Return [x, y] of the center of cell containing provided text 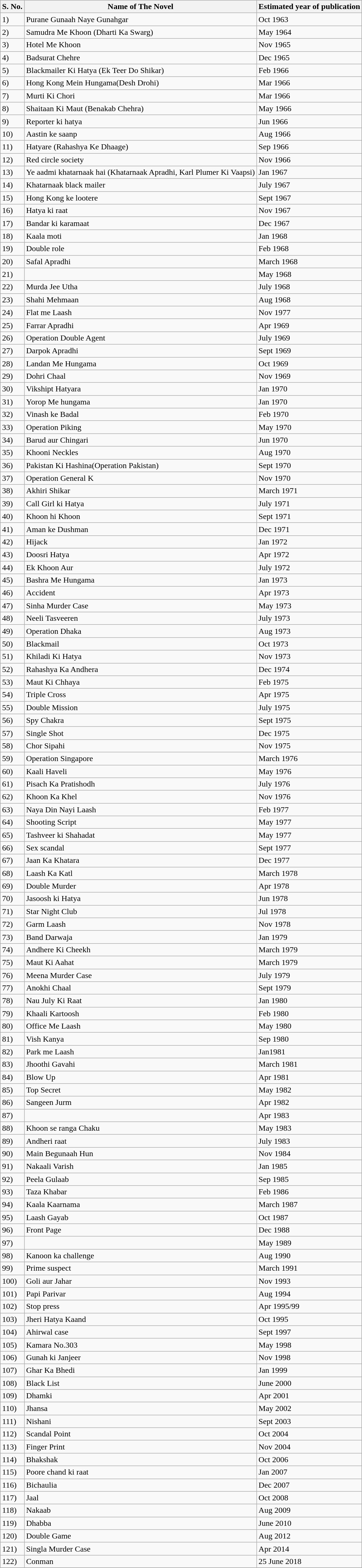
July 1971 [309, 504]
71) [12, 911]
Sex scandal [140, 848]
45) [12, 580]
Nov 1969 [309, 376]
Feb 1977 [309, 810]
Sept 1970 [309, 465]
10) [12, 134]
Sep 1980 [309, 1039]
May 1983 [309, 1128]
Rahashya Ka Andhera [140, 669]
Operation General K [140, 478]
Jan 1968 [309, 236]
5) [12, 70]
44) [12, 568]
Peela Gulaab [140, 1179]
Khoon se ranga Chaku [140, 1128]
Dohri Chaal [140, 376]
Khiladi Ki Hatya [140, 657]
May 1980 [309, 1026]
Dec 1977 [309, 861]
Nov 1967 [309, 211]
83) [12, 1064]
Purane Gunaah Naye Gunahgar [140, 19]
Nov 1965 [309, 45]
66) [12, 848]
Office Me Laash [140, 1026]
42) [12, 542]
115) [12, 1472]
80) [12, 1026]
Aman ke Dushman [140, 529]
Dec 1971 [309, 529]
Sep 1985 [309, 1179]
Bandar ki karamaat [140, 223]
Badsurat Chehre [140, 58]
Jun 1970 [309, 440]
Aastin ke saanp [140, 134]
Apr 1972 [309, 554]
July 1967 [309, 185]
88) [12, 1128]
Feb 1968 [309, 249]
Hotel Me Khoon [140, 45]
29) [12, 376]
81) [12, 1039]
Apr 1983 [309, 1115]
55) [12, 707]
March 1991 [309, 1268]
94) [12, 1205]
July 1979 [309, 975]
49) [12, 631]
Maut Ki Chhaya [140, 682]
May 1973 [309, 606]
Farrar Apradhi [140, 325]
Jan 2007 [309, 1472]
86) [12, 1103]
Jan 1973 [309, 580]
Oct 1973 [309, 644]
March 1978 [309, 873]
101) [12, 1294]
Nov 1998 [309, 1357]
67) [12, 861]
99) [12, 1268]
May 1989 [309, 1243]
104) [12, 1332]
59) [12, 758]
26) [12, 338]
57) [12, 733]
79) [12, 1014]
Apr 1969 [309, 325]
Red circle society [140, 160]
84) [12, 1077]
22) [12, 287]
Barud aur Chingari [140, 440]
51) [12, 657]
120) [12, 1536]
Nov 1973 [309, 657]
58) [12, 746]
121) [12, 1549]
Hatyare (Rahashya Ke Dhaage) [140, 147]
Operation Double Agent [140, 338]
May 1966 [309, 108]
Sept 2003 [309, 1421]
Andheri raat [140, 1141]
90) [12, 1153]
Jul 1978 [309, 911]
40) [12, 516]
98) [12, 1256]
62) [12, 797]
Laash Ka Katl [140, 873]
Dec 1967 [309, 223]
Stop press [140, 1306]
July 1975 [309, 707]
Khatarnaak black mailer [140, 185]
Feb 1986 [309, 1192]
June 2000 [309, 1383]
Sept 1997 [309, 1332]
Maut Ki Aahat [140, 962]
Dhabba [140, 1523]
Hatya ki raat [140, 211]
Jan 1985 [309, 1166]
74) [12, 950]
Landan Me Hungama [140, 363]
18) [12, 236]
May 1998 [309, 1345]
Blow Up [140, 1077]
Finger Print [140, 1447]
122) [12, 1561]
Oct 1995 [309, 1319]
Kamara No.303 [140, 1345]
70) [12, 899]
65) [12, 835]
38) [12, 491]
Top Secret [140, 1090]
Front Page [140, 1230]
Vish Kanya [140, 1039]
Bashra Me Hungama [140, 580]
Prime suspect [140, 1268]
July 1972 [309, 568]
54) [12, 695]
Bhakshak [140, 1460]
Estimated year of publication [309, 7]
July 1968 [309, 287]
Name of The Novel [140, 7]
92) [12, 1179]
Feb 1975 [309, 682]
32) [12, 415]
Jaal [140, 1498]
72) [12, 924]
Conman [140, 1561]
Spy Chakra [140, 720]
Ghar Ka Bhedi [140, 1370]
Nov 1977 [309, 312]
Jaan Ka Khatara [140, 861]
Anokhi Chaal [140, 988]
Bichaulia [140, 1485]
Dhamki [140, 1396]
Taza Khabar [140, 1192]
Nov 1970 [309, 478]
112) [12, 1434]
Singla Murder Case [140, 1549]
85) [12, 1090]
Sept 1967 [309, 198]
Jheri Hatya Kaand [140, 1319]
93) [12, 1192]
March 1987 [309, 1205]
52) [12, 669]
Double Murder [140, 886]
Jhansa [140, 1409]
Double Mission [140, 707]
91) [12, 1166]
Oct 1963 [309, 19]
64) [12, 822]
Neeli Tasveeren [140, 618]
118) [12, 1510]
Aug 2012 [309, 1536]
Jan 1999 [309, 1370]
56) [12, 720]
Khaali Kartoosh [140, 1014]
16) [12, 211]
May 2002 [309, 1409]
39) [12, 504]
13) [12, 172]
S. No. [12, 7]
109) [12, 1396]
1) [12, 19]
Vikshipt Hatyara [140, 389]
Khooni Neckles [140, 453]
May 1970 [309, 427]
82) [12, 1052]
113) [12, 1447]
Jan1981 [309, 1052]
Shooting Script [140, 822]
17) [12, 223]
Chor Sipahi [140, 746]
Poore chand ki raat [140, 1472]
119) [12, 1523]
116) [12, 1485]
Reporter ki hatya [140, 121]
102) [12, 1306]
Nishani [140, 1421]
3) [12, 45]
Nakaali Varish [140, 1166]
61) [12, 784]
March 1981 [309, 1064]
111) [12, 1421]
21) [12, 274]
Single Shot [140, 733]
Feb 1980 [309, 1014]
Aug 1966 [309, 134]
7) [12, 96]
50) [12, 644]
Safal Apradhi [140, 262]
Dec 1974 [309, 669]
14) [12, 185]
Shaitaan Ki Maut (Benakab Chehra) [140, 108]
Yorop Me hungama [140, 402]
Double Game [140, 1536]
20) [12, 262]
47) [12, 606]
Sept 1979 [309, 988]
Jan 1979 [309, 937]
Hijack [140, 542]
Main Begunaah Hun [140, 1153]
75) [12, 962]
March 1971 [309, 491]
41) [12, 529]
May 1968 [309, 274]
37) [12, 478]
25) [12, 325]
Darpok Apradhi [140, 351]
Murti Ki Chori [140, 96]
Blackmail [140, 644]
Apr 1995/99 [309, 1306]
Feb 1966 [309, 70]
Garm Laash [140, 924]
Apr 1973 [309, 593]
103) [12, 1319]
Nov 1976 [309, 797]
68) [12, 873]
53) [12, 682]
95) [12, 1217]
Nov 2004 [309, 1447]
Oct 2008 [309, 1498]
Aug 1990 [309, 1256]
Papi Parivar [140, 1294]
36) [12, 465]
Hong Kong ke lootere [140, 198]
Nov 1993 [309, 1281]
Kanoon ka challenge [140, 1256]
96) [12, 1230]
23) [12, 300]
76) [12, 975]
March 1968 [309, 262]
27) [12, 351]
114) [12, 1460]
107) [12, 1370]
Feb 1970 [309, 415]
Park me Laash [140, 1052]
May 1976 [309, 771]
July 1973 [309, 618]
Jan 1967 [309, 172]
11) [12, 147]
6) [12, 83]
Dec 1965 [309, 58]
2) [12, 32]
106) [12, 1357]
100) [12, 1281]
46) [12, 593]
Laash Gayab [140, 1217]
Tashveer ki Shahadat [140, 835]
12) [12, 160]
Blackmailer Ki Hatya (Ek Teer Do Shikar) [140, 70]
Jun 1978 [309, 899]
Sept 1977 [309, 848]
Star Night Club [140, 911]
31) [12, 402]
15) [12, 198]
105) [12, 1345]
Sept 1969 [309, 351]
Kaala moti [140, 236]
March 1976 [309, 758]
60) [12, 771]
Aug 1968 [309, 300]
28) [12, 363]
Goli aur Jahar [140, 1281]
Ye aadmi khatarnaak hai (Khatarnaak Apradhi, Karl Plumer Ki Vaapsi) [140, 172]
Nau July Ki Raat [140, 1001]
Doosri Hatya [140, 554]
78) [12, 1001]
Operation Dhaka [140, 631]
Naya Din Nayi Laash [140, 810]
Double role [140, 249]
63) [12, 810]
Khoon hi Khoon [140, 516]
June 2010 [309, 1523]
Aug 2009 [309, 1510]
Triple Cross [140, 695]
8) [12, 108]
Nakaab [140, 1510]
Khoon Ka Khel [140, 797]
Gunah ki Janjeer [140, 1357]
Oct 1987 [309, 1217]
May 1982 [309, 1090]
Apr 1982 [309, 1103]
Sept 1975 [309, 720]
Apr 1975 [309, 695]
Sinha Murder Case [140, 606]
Operation Singapore [140, 758]
Black List [140, 1383]
108) [12, 1383]
Oct 2004 [309, 1434]
Vinash ke Badal [140, 415]
Dec 1988 [309, 1230]
25 June 2018 [309, 1561]
Hong Kong Mein Hungama(Desh Drohi) [140, 83]
July 1976 [309, 784]
May 1964 [309, 32]
4) [12, 58]
Apr 1978 [309, 886]
19) [12, 249]
69) [12, 886]
Flat me Laash [140, 312]
73) [12, 937]
Shahi Mehmaan [140, 300]
Call Girl ki Hatya [140, 504]
July 1983 [309, 1141]
77) [12, 988]
Jun 1966 [309, 121]
Oct 1969 [309, 363]
Oct 2006 [309, 1460]
24) [12, 312]
87) [12, 1115]
97) [12, 1243]
Nov 1966 [309, 160]
Operation Piking [140, 427]
43) [12, 554]
Jasoosh ki Hatya [140, 899]
Apr 2001 [309, 1396]
Sept 1971 [309, 516]
Dec 1975 [309, 733]
48) [12, 618]
Meena Murder Case [140, 975]
Jan 1980 [309, 1001]
Band Darwaja [140, 937]
9) [12, 121]
89) [12, 1141]
Jan 1972 [309, 542]
Apr 1981 [309, 1077]
110) [12, 1409]
Nov 1975 [309, 746]
Kaali Haveli [140, 771]
Sangeen Jurm [140, 1103]
Aug 1970 [309, 453]
Scandal Point [140, 1434]
35) [12, 453]
Samudra Me Khoon (Dharti Ka Swarg) [140, 32]
Dec 2007 [309, 1485]
Pisach Ka Pratishodh [140, 784]
Akhiri Shikar [140, 491]
Aug 1973 [309, 631]
117) [12, 1498]
Aug 1994 [309, 1294]
Nov 1978 [309, 924]
Accident [140, 593]
Ek Khoon Aur [140, 568]
Apr 2014 [309, 1549]
Pakistan Ki Hashina(Operation Pakistan) [140, 465]
July 1969 [309, 338]
Andhere Ki Cheekh [140, 950]
Jhoothi Gavahi [140, 1064]
Ahirwal case [140, 1332]
Nov 1984 [309, 1153]
Sep 1966 [309, 147]
30) [12, 389]
33) [12, 427]
Kaala Kaarnama [140, 1205]
34) [12, 440]
Murda Jee Utha [140, 287]
